Identify which cell holds the provided text, then report its [x, y] central coordinate. 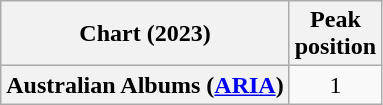
Australian Albums (ARIA) [145, 85]
Chart (2023) [145, 34]
1 [335, 85]
Peakposition [335, 34]
